Find where the given text appears and provide that cell's center as (x, y) coordinate. 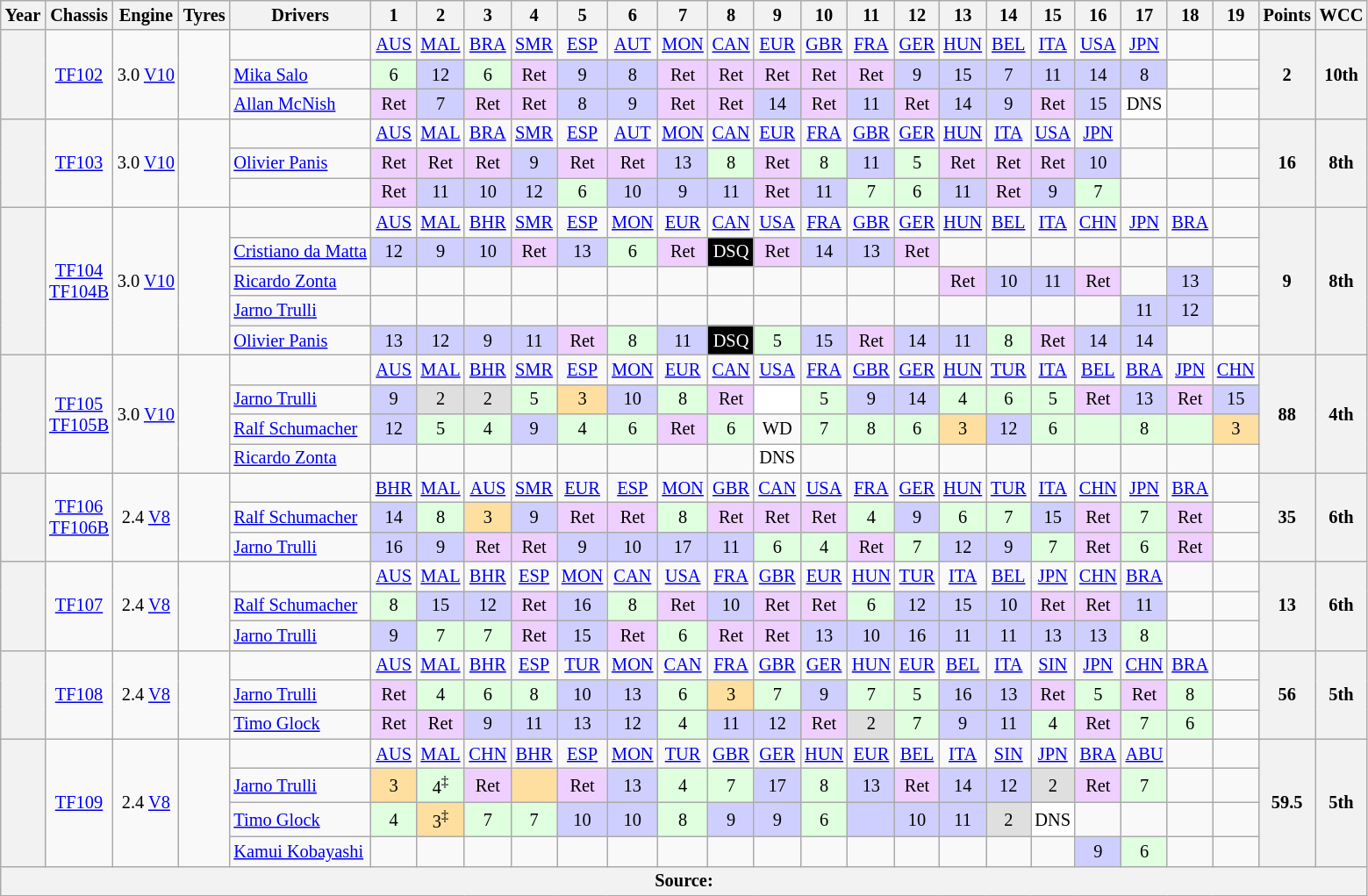
Tyres (204, 15)
1 (394, 15)
WCC (1342, 15)
59.5 (1287, 802)
Kamui Kobayashi (300, 851)
TF105TF105B (79, 414)
TF109 (79, 802)
TF102 (79, 74)
4th (1342, 414)
10th (1342, 74)
Allan McNish (300, 104)
56 (1287, 695)
Cristiano da Matta (300, 252)
Drivers (300, 15)
4‡ (440, 785)
Chassis (79, 15)
19 (1235, 15)
ABU (1144, 754)
35 (1287, 518)
TF104TF104B (79, 281)
Year (23, 15)
18 (1190, 15)
WD (777, 429)
TF108 (79, 695)
TF107 (79, 606)
TF106TF106B (79, 518)
Points (1287, 15)
Mika Salo (300, 75)
TF103 (79, 163)
Source: (684, 881)
88 (1287, 414)
3‡ (440, 820)
Engine (146, 15)
